Extract the [x, y] coordinate from the center of the cell holding the provided text.  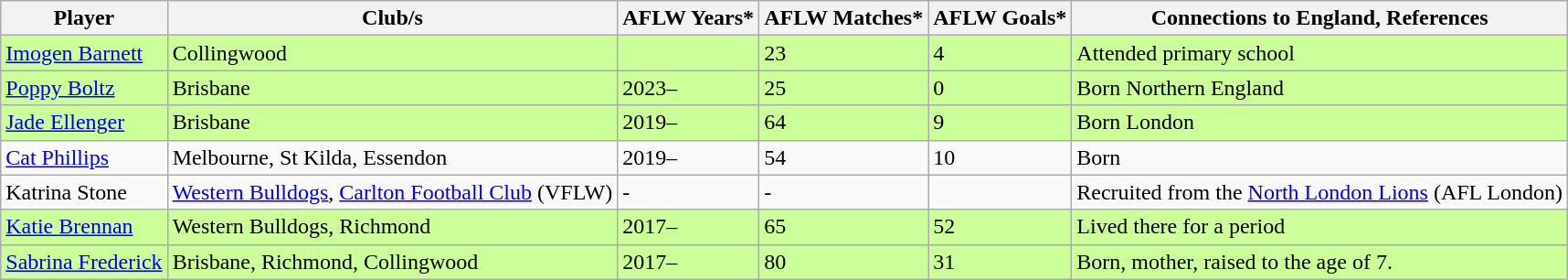
Recruited from the North London Lions (AFL London) [1319, 192]
Connections to England, References [1319, 18]
10 [1000, 157]
Western Bulldogs, Richmond [393, 227]
Brisbane, Richmond, Collingwood [393, 262]
23 [844, 53]
0 [1000, 88]
80 [844, 262]
Sabrina Frederick [84, 262]
Melbourne, St Kilda, Essendon [393, 157]
Lived there for a period [1319, 227]
Western Bulldogs, Carlton Football Club (VFLW) [393, 192]
Katie Brennan [84, 227]
2023– [689, 88]
Jade Ellenger [84, 123]
Player [84, 18]
Born [1319, 157]
54 [844, 157]
Club/s [393, 18]
31 [1000, 262]
Born London [1319, 123]
Attended primary school [1319, 53]
AFLW Matches* [844, 18]
Collingwood [393, 53]
Cat Phillips [84, 157]
65 [844, 227]
25 [844, 88]
Born, mother, raised to the age of 7. [1319, 262]
Born Northern England [1319, 88]
AFLW Goals* [1000, 18]
9 [1000, 123]
64 [844, 123]
AFLW Years* [689, 18]
Katrina Stone [84, 192]
Poppy Boltz [84, 88]
Imogen Barnett [84, 53]
52 [1000, 227]
4 [1000, 53]
